Return the [X, Y] coordinate for the center point of the cell that contains the specified text.  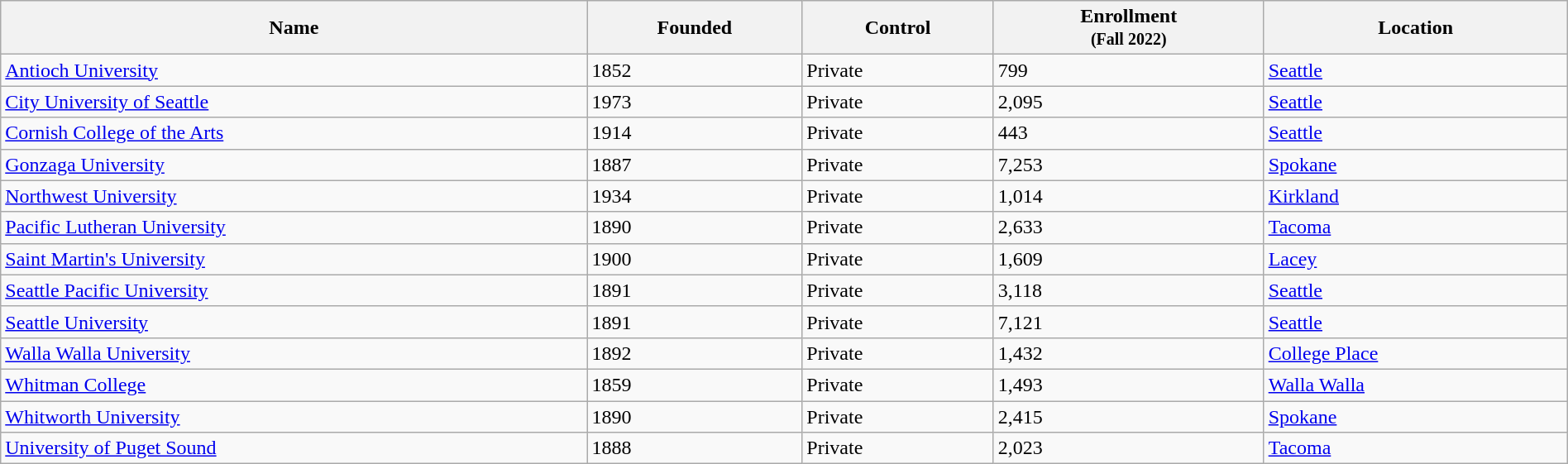
Seattle Pacific University [294, 290]
Cornish College of the Arts [294, 133]
Location [1416, 28]
Gonzaga University [294, 165]
443 [1128, 133]
Control [898, 28]
2,633 [1128, 227]
1887 [695, 165]
1852 [695, 70]
Walla Walla [1416, 385]
University of Puget Sound [294, 448]
Walla Walla University [294, 353]
2,415 [1128, 416]
1,493 [1128, 385]
1859 [695, 385]
1900 [695, 259]
Enrollment(Fall 2022) [1128, 28]
1888 [695, 448]
Founded [695, 28]
1,014 [1128, 196]
Lacey [1416, 259]
Whitman College [294, 385]
Whitworth University [294, 416]
799 [1128, 70]
2,023 [1128, 448]
2,095 [1128, 102]
Northwest University [294, 196]
Kirkland [1416, 196]
1,432 [1128, 353]
1973 [695, 102]
1914 [695, 133]
Pacific Lutheran University [294, 227]
Saint Martin's University [294, 259]
1892 [695, 353]
7,121 [1128, 322]
City University of Seattle [294, 102]
Antioch University [294, 70]
College Place [1416, 353]
Name [294, 28]
1,609 [1128, 259]
3,118 [1128, 290]
Seattle University [294, 322]
7,253 [1128, 165]
1934 [695, 196]
